Return [x, y] of the center of cell containing provided text 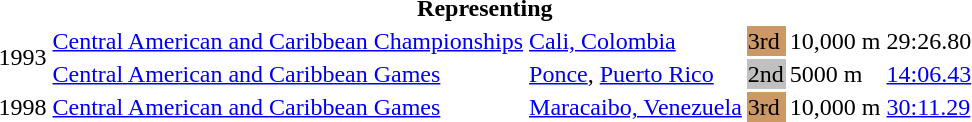
2nd [766, 74]
Ponce, Puerto Rico [636, 74]
Maracaibo, Venezuela [636, 107]
Central American and Caribbean Championships [288, 41]
5000 m [835, 74]
Cali, Colombia [636, 41]
